Pinpoint the cell where the given text exists, returning its (X, Y) midpoint coordinate. 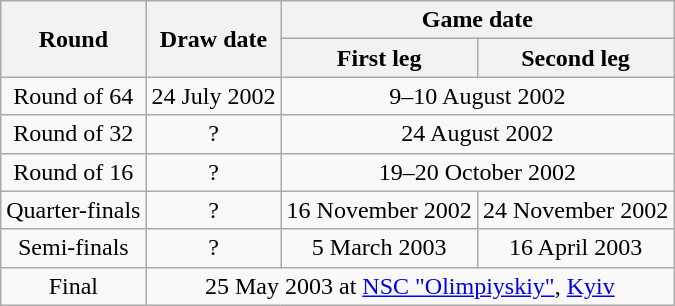
16 April 2003 (575, 248)
Round (74, 39)
24 July 2002 (214, 96)
5 March 2003 (379, 248)
19–20 October 2002 (478, 172)
Semi-finals (74, 248)
Game date (478, 20)
Round of 32 (74, 134)
Final (74, 286)
Quarter-finals (74, 210)
Second leg (575, 58)
24 November 2002 (575, 210)
25 May 2003 at NSC "Olimpiyskiy", Kyiv (410, 286)
Round of 16 (74, 172)
24 August 2002 (478, 134)
16 November 2002 (379, 210)
First leg (379, 58)
9–10 August 2002 (478, 96)
Draw date (214, 39)
Round of 64 (74, 96)
